Detect which cell encompasses the target text, then output its [x, y] center coordinate. 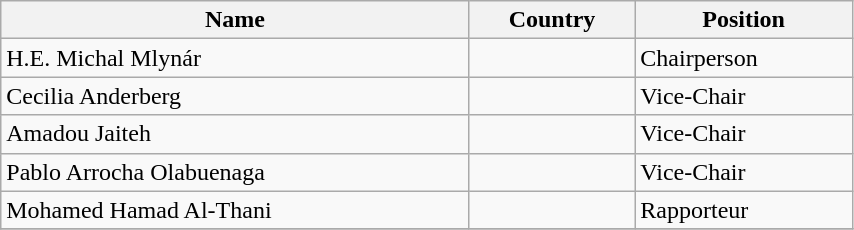
Amadou Jaiteh [235, 134]
Position [744, 20]
Chairperson [744, 58]
Pablo Arrocha Olabuenaga [235, 172]
Country [552, 20]
H.E. Michal Mlynár [235, 58]
Name [235, 20]
Mohamed Hamad Al-Thani [235, 210]
Rapporteur [744, 210]
Cecilia Anderberg [235, 96]
